Extract the [x, y] coordinate from the center of the cell holding the provided text.  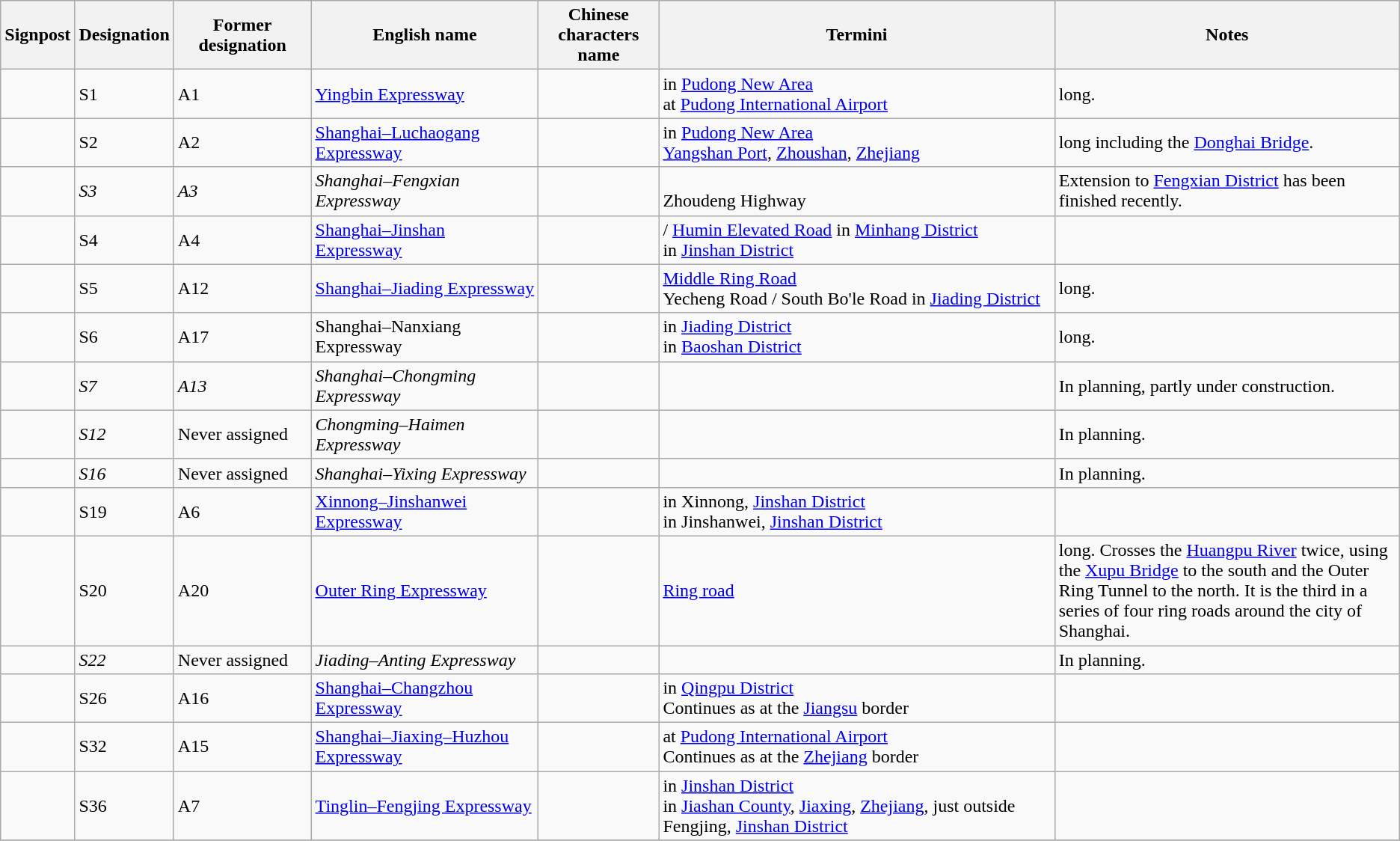
Chongming–Haimen Expressway [425, 434]
in Jinshan District in Jiashan County, Jiaxing, Zhejiang, just outside Fengjing, Jinshan District [857, 806]
S4 [124, 239]
Shanghai–Chongming Expressway [425, 386]
A2 [242, 142]
Designation [124, 35]
in Pudong New AreaYangshan Port, Zhoushan, Zhejiang [857, 142]
Extension to Fengxian District has been finished recently. [1226, 192]
long including the Donghai Bridge. [1226, 142]
Xinnong–Jinshanwei Expressway [425, 512]
/ Humin Elevated Road in Minhang District in Jinshan District [857, 239]
A20 [242, 590]
in Pudong New Area at Pudong International Airport [857, 94]
S1 [124, 94]
Outer Ring Expressway [425, 590]
A16 [242, 699]
A13 [242, 386]
A17 [242, 337]
S7 [124, 386]
A7 [242, 806]
S22 [124, 659]
S6 [124, 337]
Tinglin–Fengjing Expressway [425, 806]
Shanghai–Nanxiang Expressway [425, 337]
S3 [124, 192]
S26 [124, 699]
in Xinnong, Jinshan District in Jinshanwei, Jinshan District [857, 512]
A1 [242, 94]
Signpost [37, 35]
A15 [242, 747]
S20 [124, 590]
Former designation [242, 35]
Shanghai–Jinshan Expressway [425, 239]
In planning, partly under construction. [1226, 386]
Ring road [857, 590]
S19 [124, 512]
S5 [124, 289]
at Pudong International AirportContinues as at the Zhejiang border [857, 747]
Shanghai–Yixing Expressway [425, 473]
S2 [124, 142]
Zhoudeng Highway [857, 192]
S12 [124, 434]
Yingbin Expressway [425, 94]
A3 [242, 192]
Shanghai–Jiaxing–Huzhou Expressway [425, 747]
Shanghai–Jiading Expressway [425, 289]
Chinese characters name [598, 35]
A6 [242, 512]
Notes [1226, 35]
English name [425, 35]
S36 [124, 806]
Shanghai–Changzhou Expressway [425, 699]
A4 [242, 239]
Jiading–Anting Expressway [425, 659]
A12 [242, 289]
in Jiading District in Baoshan District [857, 337]
S16 [124, 473]
Termini [857, 35]
S32 [124, 747]
in Qingpu DistrictContinues as at the Jiangsu border [857, 699]
Shanghai–Fengxian Expressway [425, 192]
Middle Ring RoadYecheng Road / South Bo'le Road in Jiading District [857, 289]
Shanghai–Luchaogang Expressway [425, 142]
